From the cell containing the given text, extract its center point as [x, y] coordinate. 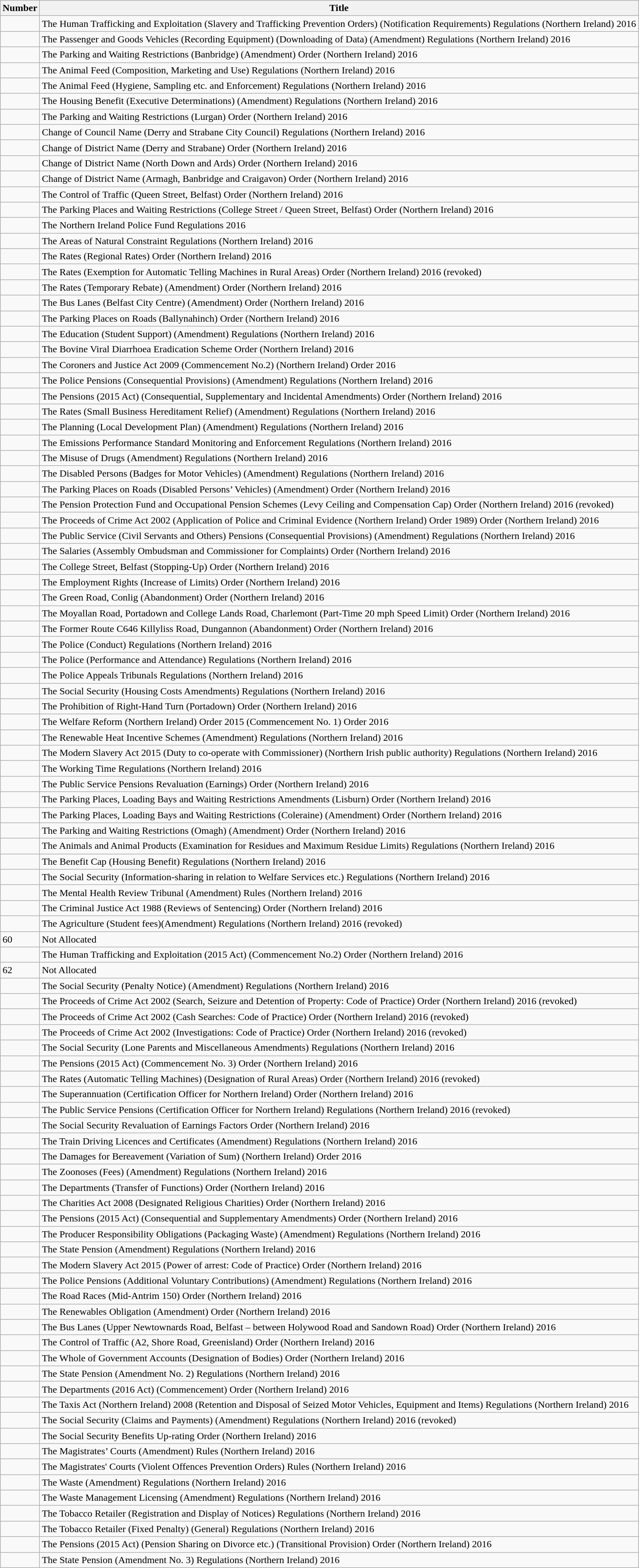
The Criminal Justice Act 1988 (Reviews of Sentencing) Order (Northern Ireland) 2016 [339, 908]
The Social Security (Claims and Payments) (Amendment) Regulations (Northern Ireland) 2016 (revoked) [339, 1420]
The State Pension (Amendment) Regulations (Northern Ireland) 2016 [339, 1250]
The Magistrates' Courts (Violent Offences Prevention Orders) Rules (Northern Ireland) 2016 [339, 1467]
The Waste (Amendment) Regulations (Northern Ireland) 2016 [339, 1482]
The State Pension (Amendment No. 3) Regulations (Northern Ireland) 2016 [339, 1560]
The Rates (Automatic Telling Machines) (Designation of Rural Areas) Order (Northern Ireland) 2016 (revoked) [339, 1079]
The Areas of Natural Constraint Regulations (Northern Ireland) 2016 [339, 241]
The Departments (Transfer of Functions) Order (Northern Ireland) 2016 [339, 1188]
The Parking and Waiting Restrictions (Lurgan) Order (Northern Ireland) 2016 [339, 117]
The Police Appeals Tribunals Regulations (Northern Ireland) 2016 [339, 675]
The Green Road, Conlig (Abandonment) Order (Northern Ireland) 2016 [339, 598]
The Pensions (2015 Act) (Consequential, Supplementary and Incidental Amendments) Order (Northern Ireland) 2016 [339, 396]
The Public Service Pensions Revaluation (Earnings) Order (Northern Ireland) 2016 [339, 784]
The Social Security (Lone Parents and Miscellaneous Amendments) Regulations (Northern Ireland) 2016 [339, 1048]
The Mental Health Review Tribunal (Amendment) Rules (Northern Ireland) 2016 [339, 892]
The Whole of Government Accounts (Designation of Bodies) Order (Northern Ireland) 2016 [339, 1358]
The Salaries (Assembly Ombudsman and Commissioner for Complaints) Order (Northern Ireland) 2016 [339, 551]
The Proceeds of Crime Act 2002 (Investigations: Code of Practice) Order (Northern Ireland) 2016 (revoked) [339, 1032]
The Parking Places, Loading Bays and Waiting Restrictions Amendments (Lisburn) Order (Northern Ireland) 2016 [339, 799]
The Prohibition of Right-Hand Turn (Portadown) Order (Northern Ireland) 2016 [339, 707]
The Emissions Performance Standard Monitoring and Enforcement Regulations (Northern Ireland) 2016 [339, 442]
The Police (Performance and Attendance) Regulations (Northern Ireland) 2016 [339, 660]
The Coroners and Justice Act 2009 (Commencement No.2) (Northern Ireland) Order 2016 [339, 365]
The Damages for Bereavement (Variation of Sum) (Northern Ireland) Order 2016 [339, 1156]
The Social Security Revaluation of Earnings Factors Order (Northern Ireland) 2016 [339, 1125]
The Parking and Waiting Restrictions (Banbridge) (Amendment) Order (Northern Ireland) 2016 [339, 55]
The Bus Lanes (Upper Newtownards Road, Belfast – between Holywood Road and Sandown Road) Order (Northern Ireland) 2016 [339, 1327]
The Social Security (Information-sharing in relation to Welfare Services etc.) Regulations (Northern Ireland) 2016 [339, 877]
The Waste Management Licensing (Amendment) Regulations (Northern Ireland) 2016 [339, 1498]
The Parking Places and Waiting Restrictions (College Street / Queen Street, Belfast) Order (Northern Ireland) 2016 [339, 210]
The Moyallan Road, Portadown and College Lands Road, Charlemont (Part-Time 20 mph Speed Limit) Order (Northern Ireland) 2016 [339, 613]
The Human Trafficking and Exploitation (Slavery and Trafficking Prevention Orders) (Notification Requirements) Regulations (Northern Ireland) 2016 [339, 24]
The Police Pensions (Additional Voluntary Contributions) (Amendment) Regulations (Northern Ireland) 2016 [339, 1281]
The Producer Responsibility Obligations (Packaging Waste) (Amendment) Regulations (Northern Ireland) 2016 [339, 1234]
The Human Trafficking and Exploitation (2015 Act) (Commencement No.2) Order (Northern Ireland) 2016 [339, 955]
The Disabled Persons (Badges for Motor Vehicles) (Amendment) Regulations (Northern Ireland) 2016 [339, 474]
The Superannuation (Certification Officer for Northern Ireland) Order (Northern Ireland) 2016 [339, 1094]
The Benefit Cap (Housing Benefit) Regulations (Northern Ireland) 2016 [339, 861]
The Charities Act 2008 (Designated Religious Charities) Order (Northern Ireland) 2016 [339, 1203]
The Control of Traffic (Queen Street, Belfast) Order (Northern Ireland) 2016 [339, 194]
The Road Races (Mid-Antrim 150) Order (Northern Ireland) 2016 [339, 1296]
The Rates (Temporary Rebate) (Amendment) Order (Northern Ireland) 2016 [339, 287]
The Planning (Local Development Plan) (Amendment) Regulations (Northern Ireland) 2016 [339, 427]
The Parking Places on Roads (Ballynahinch) Order (Northern Ireland) 2016 [339, 318]
The Magistrates’ Courts (Amendment) Rules (Northern Ireland) 2016 [339, 1451]
The Parking and Waiting Restrictions (Omagh) (Amendment) Order (Northern Ireland) 2016 [339, 830]
The State Pension (Amendment No. 2) Regulations (Northern Ireland) 2016 [339, 1374]
The Pensions (2015 Act) (Commencement No. 3) Order (Northern Ireland) 2016 [339, 1063]
The Proceeds of Crime Act 2002 (Cash Searches: Code of Practice) Order (Northern Ireland) 2016 (revoked) [339, 1017]
The Departments (2016 Act) (Commencement) Order (Northern Ireland) 2016 [339, 1389]
The Working Time Regulations (Northern Ireland) 2016 [339, 769]
The Proceeds of Crime Act 2002 (Search, Seizure and Detention of Property: Code of Practice) Order (Northern Ireland) 2016 (revoked) [339, 1001]
The Bovine Viral Diarrhoea Eradication Scheme Order (Northern Ireland) 2016 [339, 349]
The Zoonoses (Fees) (Amendment) Regulations (Northern Ireland) 2016 [339, 1172]
The Rates (Regional Rates) Order (Northern Ireland) 2016 [339, 256]
The Taxis Act (Northern Ireland) 2008 (Retention and Disposal of Seized Motor Vehicles, Equipment and Items) Regulations (Northern Ireland) 2016 [339, 1405]
The Animal Feed (Hygiene, Sampling etc. and Enforcement) Regulations (Northern Ireland) 2016 [339, 86]
The Parking Places on Roads (Disabled Persons’ Vehicles) (Amendment) Order (Northern Ireland) 2016 [339, 489]
The College Street, Belfast (Stopping-Up) Order (Northern Ireland) 2016 [339, 567]
The Pensions (2015 Act) (Consequential and Supplementary Amendments) Order (Northern Ireland) 2016 [339, 1219]
The Animal Feed (Composition, Marketing and Use) Regulations (Northern Ireland) 2016 [339, 70]
The Pension Protection Fund and Occupational Pension Schemes (Levy Ceiling and Compensation Cap) Order (Northern Ireland) 2016 (revoked) [339, 505]
The Modern Slavery Act 2015 (Power of arrest: Code of Practice) Order (Northern Ireland) 2016 [339, 1265]
The Welfare Reform (Northern Ireland) Order 2015 (Commencement No. 1) Order 2016 [339, 722]
The Employment Rights (Increase of Limits) Order (Northern Ireland) 2016 [339, 582]
The Tobacco Retailer (Registration and Display of Notices) Regulations (Northern Ireland) 2016 [339, 1513]
Number [20, 8]
The Renewables Obligation (Amendment) Order (Northern Ireland) 2016 [339, 1312]
The Train Driving Licences and Certificates (Amendment) Regulations (Northern Ireland) 2016 [339, 1141]
The Police Pensions (Consequential Provisions) (Amendment) Regulations (Northern Ireland) 2016 [339, 380]
The Animals and Animal Products (Examination for Residues and Maximum Residue Limits) Regulations (Northern Ireland) 2016 [339, 846]
Change of Council Name (Derry and Strabane City Council) Regulations (Northern Ireland) 2016 [339, 132]
The Northern Ireland Police Fund Regulations 2016 [339, 225]
The Rates (Exemption for Automatic Telling Machines in Rural Areas) Order (Northern Ireland) 2016 (revoked) [339, 272]
The Misuse of Drugs (Amendment) Regulations (Northern Ireland) 2016 [339, 458]
The Passenger and Goods Vehicles (Recording Equipment) (Downloading of Data) (Amendment) Regulations (Northern Ireland) 2016 [339, 39]
The Bus Lanes (Belfast City Centre) (Amendment) Order (Northern Ireland) 2016 [339, 303]
The Proceeds of Crime Act 2002 (Application of Police and Criminal Evidence (Northern Ireland) Order 1989) Order (Northern Ireland) 2016 [339, 520]
The Education (Student Support) (Amendment) Regulations (Northern Ireland) 2016 [339, 334]
The Parking Places, Loading Bays and Waiting Restrictions (Coleraine) (Amendment) Order (Northern Ireland) 2016 [339, 815]
The Social Security (Penalty Notice) (Amendment) Regulations (Northern Ireland) 2016 [339, 986]
The Former Route C646 Killyliss Road, Dungannon (Abandonment) Order (Northern Ireland) 2016 [339, 629]
60 [20, 939]
The Public Service Pensions (Certification Officer for Northern Ireland) Regulations (Northern Ireland) 2016 (revoked) [339, 1110]
The Modern Slavery Act 2015 (Duty to co-operate with Commissioner) (Northern Irish public authority) Regulations (Northern Ireland) 2016 [339, 753]
The Police (Conduct) Regulations (Northern Ireland) 2016 [339, 644]
The Pensions (2015 Act) (Pension Sharing on Divorce etc.) (Transitional Provision) Order (Northern Ireland) 2016 [339, 1544]
The Rates (Small Business Hereditament Relief) (Amendment) Regulations (Northern Ireland) 2016 [339, 411]
The Agriculture (Student fees)(Amendment) Regulations (Northern Ireland) 2016 (revoked) [339, 923]
Title [339, 8]
The Public Service (Civil Servants and Others) Pensions (Consequential Provisions) (Amendment) Regulations (Northern Ireland) 2016 [339, 536]
The Tobacco Retailer (Fixed Penalty) (General) Regulations (Northern Ireland) 2016 [339, 1529]
Change of District Name (North Down and Ards) Order (Northern Ireland) 2016 [339, 163]
Change of District Name (Derry and Strabane) Order (Northern Ireland) 2016 [339, 148]
62 [20, 970]
The Renewable Heat Incentive Schemes (Amendment) Regulations (Northern Ireland) 2016 [339, 738]
The Social Security (Housing Costs Amendments) Regulations (Northern Ireland) 2016 [339, 691]
The Control of Traffic (A2, Shore Road, Greenisland) Order (Northern Ireland) 2016 [339, 1343]
The Housing Benefit (Executive Determinations) (Amendment) Regulations (Northern Ireland) 2016 [339, 101]
Change of District Name (Armagh, Banbridge and Craigavon) Order (Northern Ireland) 2016 [339, 179]
The Social Security Benefits Up-rating Order (Northern Ireland) 2016 [339, 1435]
